Identify which cell holds the provided text, then report its (x, y) central coordinate. 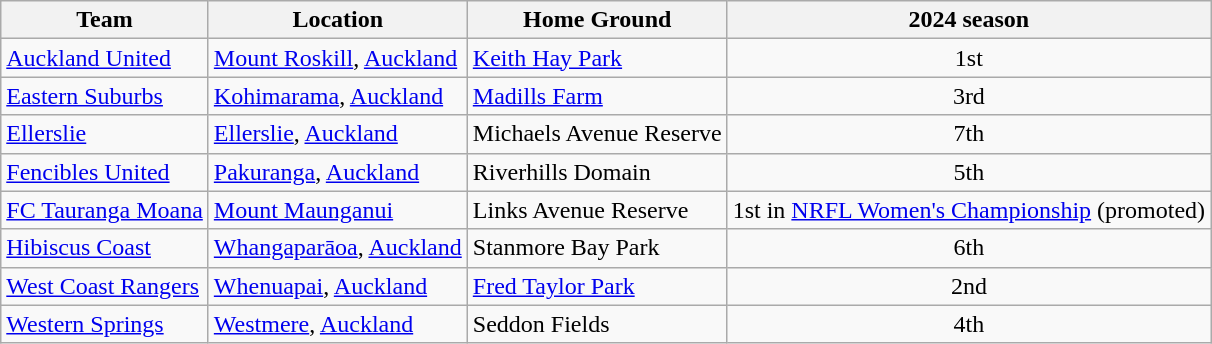
Whenuapai, Auckland (338, 286)
7th (968, 134)
4th (968, 324)
Location (338, 20)
Michaels Avenue Reserve (597, 134)
Kohimarama, Auckland (338, 96)
Western Springs (105, 324)
Whangaparāoa, Auckland (338, 248)
3rd (968, 96)
2024 season (968, 20)
Pakuranga, Auckland (338, 172)
Home Ground (597, 20)
1st (968, 58)
FC Tauranga Moana (105, 210)
Fencibles United (105, 172)
2nd (968, 286)
West Coast Rangers (105, 286)
Fred Taylor Park (597, 286)
6th (968, 248)
Riverhills Domain (597, 172)
Links Avenue Reserve (597, 210)
Hibiscus Coast (105, 248)
Keith Hay Park (597, 58)
Madills Farm (597, 96)
5th (968, 172)
Ellerslie, Auckland (338, 134)
Eastern Suburbs (105, 96)
Auckland United (105, 58)
Mount Roskill, Auckland (338, 58)
Stanmore Bay Park (597, 248)
Mount Maunganui (338, 210)
1st in NRFL Women's Championship (promoted) (968, 210)
Westmere, Auckland (338, 324)
Seddon Fields (597, 324)
Ellerslie (105, 134)
Team (105, 20)
